Determine the (x, y) coordinate at the center of the cell enclosing the given text.  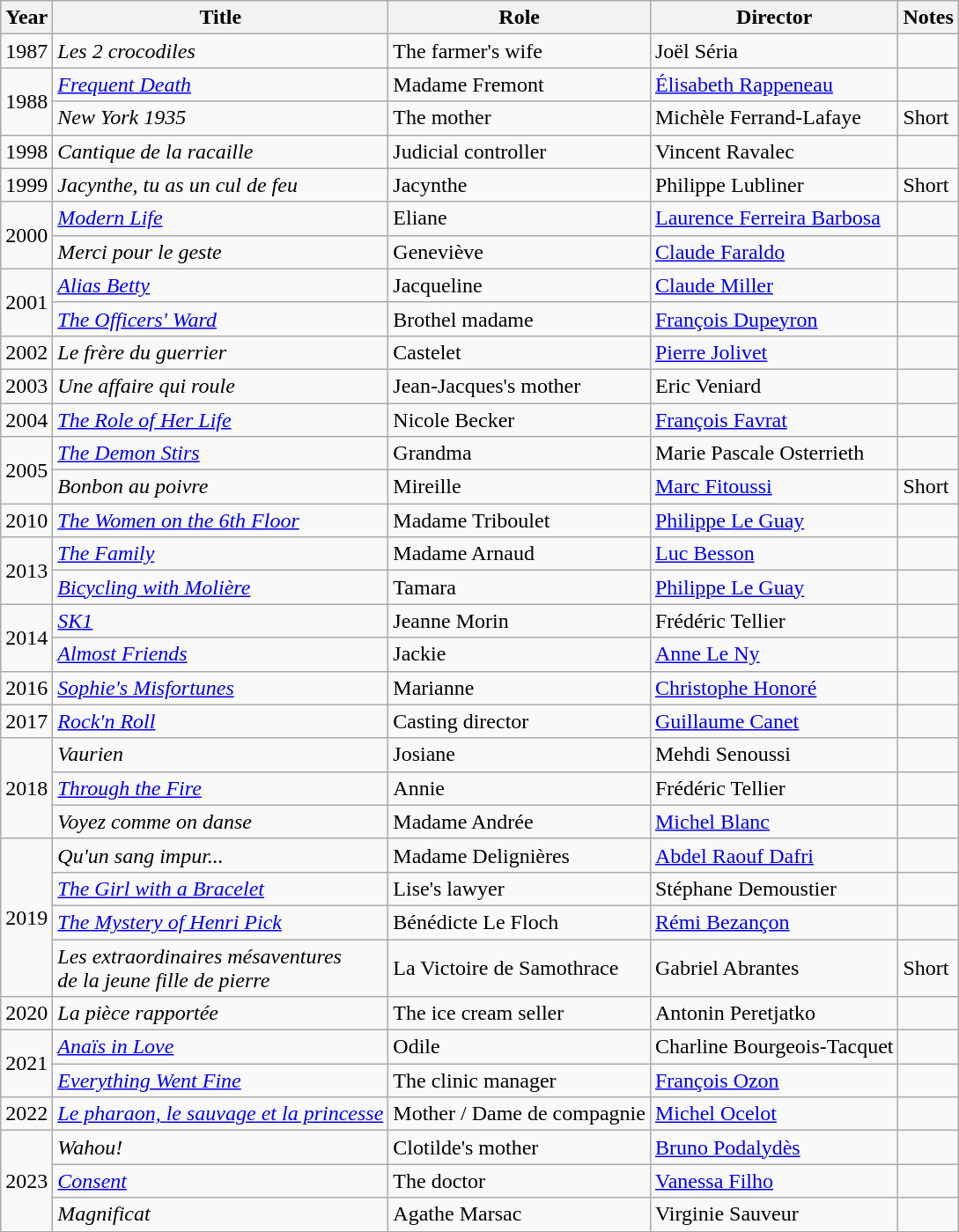
Role (520, 18)
Élisabeth Rappeneau (774, 85)
Bicycling with Molière (220, 587)
Alias Betty (220, 285)
Madame Andrée (520, 822)
Philippe Lubliner (774, 185)
Year (26, 18)
The doctor (520, 1181)
2019 (26, 918)
La pièce rapportée (220, 1014)
Bonbon au poivre (220, 487)
Jacqueline (520, 285)
Clotilde's mother (520, 1147)
SK1 (220, 621)
Stéphane Demoustier (774, 889)
François Ozon (774, 1081)
Madame Fremont (520, 85)
1988 (26, 101)
The farmer's wife (520, 51)
New York 1935 (220, 118)
Anaïs in Love (220, 1047)
Christophe Honoré (774, 688)
2005 (26, 470)
2016 (26, 688)
Laurence Ferreira Barbosa (774, 218)
Geneviève (520, 252)
François Favrat (774, 420)
2014 (26, 638)
Jeanne Morin (520, 621)
Mireille (520, 487)
Frequent Death (220, 85)
Almost Friends (220, 654)
2013 (26, 571)
Michel Ocelot (774, 1114)
1999 (26, 185)
Luc Besson (774, 554)
Marie Pascale Osterrieth (774, 454)
Les 2 crocodiles (220, 51)
Eric Veniard (774, 386)
2010 (26, 520)
Madame Delignières (520, 855)
Le pharaon, le sauvage et la princesse (220, 1114)
2004 (26, 420)
Abdel Raouf Dafri (774, 855)
Sophie's Misfortunes (220, 688)
Vaurien (220, 755)
Through the Fire (220, 788)
Title (220, 18)
2001 (26, 302)
Director (774, 18)
2017 (26, 721)
Agathe Marsac (520, 1214)
The Mystery of Henri Pick (220, 922)
Madame Triboulet (520, 520)
Magnificat (220, 1214)
Modern Life (220, 218)
Claude Faraldo (774, 252)
Eliane (520, 218)
Grandma (520, 454)
François Dupeyron (774, 319)
2022 (26, 1114)
Bénédicte Le Floch (520, 922)
Tamara (520, 587)
Charline Bourgeois-Tacquet (774, 1047)
Virginie Sauveur (774, 1214)
Wahou! (220, 1147)
Pierre Jolivet (774, 352)
Vanessa Filho (774, 1181)
Castelet (520, 352)
Une affaire qui roule (220, 386)
The Role of Her Life (220, 420)
Voyez comme on danse (220, 822)
2000 (26, 235)
Vincent Ravalec (774, 151)
Marc Fitoussi (774, 487)
Cantique de la racaille (220, 151)
Bruno Podalydès (774, 1147)
Anne Le Ny (774, 654)
Everything Went Fine (220, 1081)
Annie (520, 788)
2023 (26, 1181)
Josiane (520, 755)
Guillaume Canet (774, 721)
Jacynthe, tu as un cul de feu (220, 185)
2003 (26, 386)
2020 (26, 1014)
Le frère du guerrier (220, 352)
The ice cream seller (520, 1014)
Judicial controller (520, 151)
2018 (26, 788)
Madame Arnaud (520, 554)
Rock'n Roll (220, 721)
Joël Séria (774, 51)
Jacynthe (520, 185)
Claude Miller (774, 285)
The Girl with a Bracelet (220, 889)
Les extraordinaires mésaventures de la jeune fille de pierre (220, 967)
Mehdi Senoussi (774, 755)
Brothel madame (520, 319)
Jackie (520, 654)
The clinic manager (520, 1081)
Antonin Peretjatko (774, 1014)
Rémi Bezançon (774, 922)
Marianne (520, 688)
2021 (26, 1064)
Consent (220, 1181)
Notes (928, 18)
1998 (26, 151)
Odile (520, 1047)
La Victoire de Samothrace (520, 967)
Michel Blanc (774, 822)
Gabriel Abrantes (774, 967)
The Women on the 6th Floor (220, 520)
Mother / Dame de compagnie (520, 1114)
The Demon Stirs (220, 454)
Qu'un sang impur... (220, 855)
The Officers' Ward (220, 319)
1987 (26, 51)
Michèle Ferrand-Lafaye (774, 118)
Jean-Jacques's mother (520, 386)
The Family (220, 554)
2002 (26, 352)
Merci pour le geste (220, 252)
Nicole Becker (520, 420)
Lise's lawyer (520, 889)
The mother (520, 118)
Casting director (520, 721)
